For the text-containing cell, return its midpoint in [x, y] coordinate format. 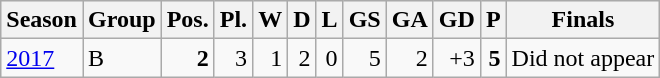
Did not appear [583, 58]
1 [270, 58]
Finals [583, 20]
Pos. [188, 20]
GD [456, 20]
B [122, 58]
0 [330, 58]
GS [364, 20]
Pl. [233, 20]
Season [42, 20]
2017 [42, 58]
D [302, 20]
3 [233, 58]
+3 [456, 58]
L [330, 20]
P [493, 20]
Group [122, 20]
GA [410, 20]
W [270, 20]
